Provide the [X, Y] coordinate of the cell's center where the given text is located.  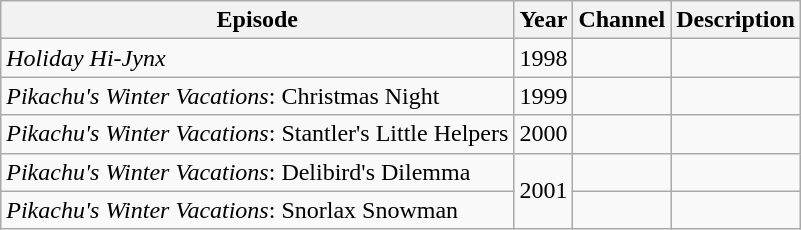
Holiday Hi-Jynx [258, 58]
1999 [544, 96]
Pikachu's Winter Vacations: Snorlax Snowman [258, 210]
Pikachu's Winter Vacations: Delibird's Dilemma [258, 172]
Pikachu's Winter Vacations: Christmas Night [258, 96]
1998 [544, 58]
Year [544, 20]
Description [736, 20]
Pikachu's Winter Vacations: Stantler's Little Helpers [258, 134]
Episode [258, 20]
2001 [544, 191]
Channel [622, 20]
2000 [544, 134]
